Provide the (x, y) coordinate of the cell's center where the given text is located.  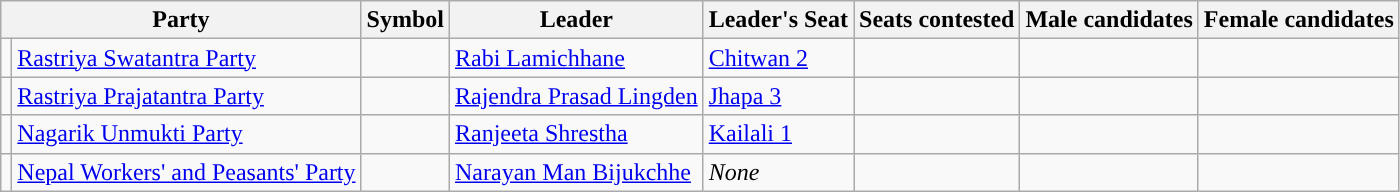
Nagarik Unmukti Party (186, 134)
Leader's Seat (778, 20)
Chitwan 2 (778, 58)
Jhapa 3 (778, 96)
Party (181, 20)
Rabi Lamichhane (577, 58)
Seats contested (937, 20)
Kailali 1 (778, 134)
Rastriya Prajatantra Party (186, 96)
None (778, 172)
Symbol (405, 20)
Nepal Workers' and Peasants' Party (186, 172)
Male candidates (1109, 20)
Narayan Man Bijukchhe (577, 172)
Rastriya Swatantra Party (186, 58)
Leader (577, 20)
Rajendra Prasad Lingden (577, 96)
Ranjeeta Shrestha (577, 134)
Female candidates (1298, 20)
